Find where the given text appears and provide that cell's center as (X, Y) coordinate. 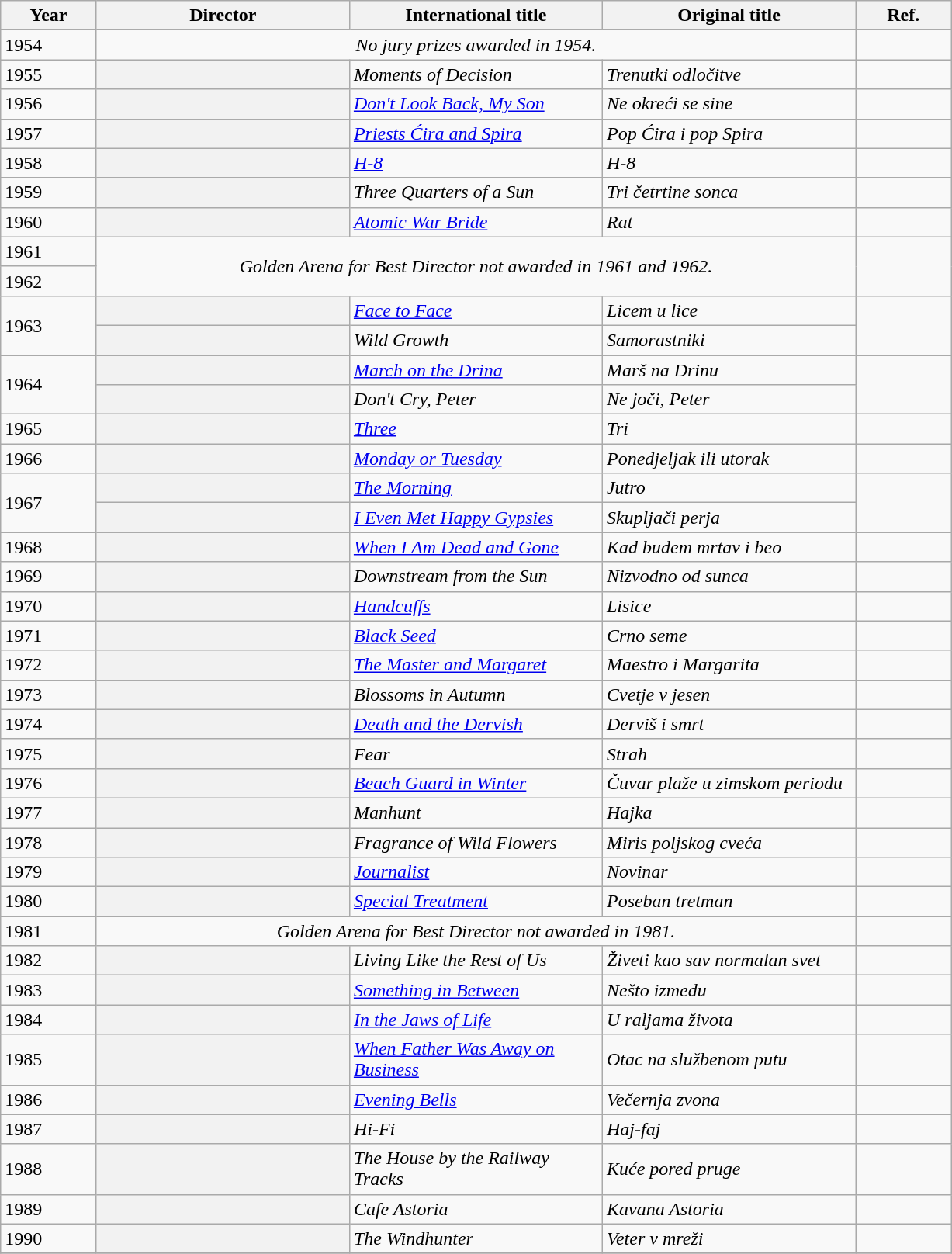
Something in Between (476, 990)
Marš na Drinu (729, 370)
Downstream from the Sun (476, 577)
When Father Was Away on Business (476, 1060)
March on the Drina (476, 370)
1984 (49, 1020)
Original title (729, 16)
1974 (49, 724)
Poseban tretman (729, 902)
Nizvodno od sunca (729, 577)
Don't Cry, Peter (476, 400)
1955 (49, 74)
1983 (49, 990)
Face to Face (476, 310)
1969 (49, 577)
Three (476, 429)
Rat (729, 222)
International title (476, 16)
Nešto između (729, 990)
Cvetje v jesen (729, 695)
1986 (49, 1100)
Novinar (729, 872)
Ne joči, Peter (729, 400)
Kad budem mrtav i beo (729, 547)
Skupljači perja (729, 518)
Fear (476, 753)
1985 (49, 1060)
1982 (49, 961)
Wild Growth (476, 340)
1963 (49, 325)
1972 (49, 665)
Hajka (729, 812)
Journalist (476, 872)
Blossoms in Autumn (476, 695)
1977 (49, 812)
1987 (49, 1129)
1964 (49, 385)
Čuvar plaže u zimskom periodu (729, 783)
Black Seed (476, 636)
1959 (49, 192)
Hi-Fi (476, 1129)
1971 (49, 636)
Večernja zvona (729, 1100)
Don't Look Back, My Son (476, 104)
1990 (49, 1238)
Ne okreći se sine (729, 104)
No jury prizes awarded in 1954. (476, 45)
Special Treatment (476, 902)
Living Like the Rest of Us (476, 961)
1957 (49, 133)
Monday or Tuesday (476, 459)
The House by the Railway Tracks (476, 1169)
Moments of Decision (476, 74)
Golden Arena for Best Director not awarded in 1981. (476, 931)
Golden Arena for Best Director not awarded in 1961 and 1962. (476, 266)
Lisice (729, 606)
1962 (49, 281)
Director (223, 16)
U raljama života (729, 1020)
The Master and Margaret (476, 665)
1967 (49, 503)
When I Am Dead and Gone (476, 547)
1981 (49, 931)
Živeti kao sav normalan svet (729, 961)
In the Jaws of Life (476, 1020)
1966 (49, 459)
Samorastniki (729, 340)
1954 (49, 45)
1975 (49, 753)
1980 (49, 902)
1965 (49, 429)
1988 (49, 1169)
Otac na službenom putu (729, 1060)
1989 (49, 1209)
The Windhunter (476, 1238)
Atomic War Bride (476, 222)
Crno seme (729, 636)
1956 (49, 104)
Jutro (729, 488)
Derviš i smrt (729, 724)
Haj-faj (729, 1129)
1960 (49, 222)
Beach Guard in Winter (476, 783)
Pop Ćira i pop Spira (729, 133)
1970 (49, 606)
Strah (729, 753)
Kuće pored pruge (729, 1169)
Cafe Astoria (476, 1209)
Manhunt (476, 812)
1958 (49, 163)
Tri četrtine sonca (729, 192)
Tri (729, 429)
1976 (49, 783)
Maestro i Margarita (729, 665)
Fragrance of Wild Flowers (476, 842)
The Morning (476, 488)
1968 (49, 547)
1961 (49, 251)
Ref. (903, 16)
Kavana Astoria (729, 1209)
Death and the Dervish (476, 724)
Licem u lice (729, 310)
Veter v mreži (729, 1238)
Trenutki odločitve (729, 74)
1978 (49, 842)
I Even Met Happy Gypsies (476, 518)
Three Quarters of a Sun (476, 192)
Handcuffs (476, 606)
Ponedjeljak ili utorak (729, 459)
Evening Bells (476, 1100)
Year (49, 16)
Priests Ćira and Spira (476, 133)
1979 (49, 872)
1973 (49, 695)
Miris poljskog cveća (729, 842)
